For the text-containing cell, return its midpoint in [X, Y] coordinate format. 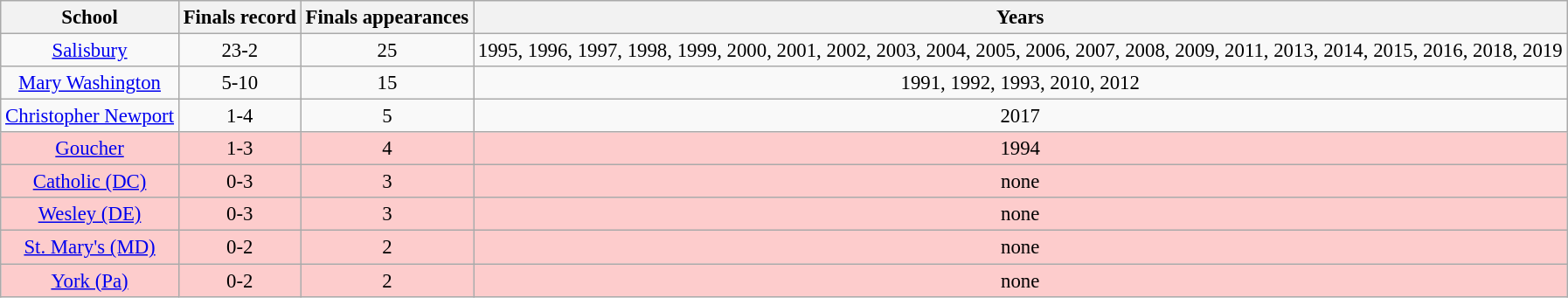
5 [386, 116]
Finals record [239, 17]
Catholic (DC) [90, 182]
5-10 [239, 83]
25 [386, 51]
Wesley (DE) [90, 214]
15 [386, 83]
Years [1021, 17]
1994 [1021, 149]
4 [386, 149]
23-2 [239, 51]
Christopher Newport [90, 116]
1995, 1996, 1997, 1998, 1999, 2000, 2001, 2002, 2003, 2004, 2005, 2006, 2007, 2008, 2009, 2011, 2013, 2014, 2015, 2016, 2018, 2019 [1021, 51]
1-4 [239, 116]
St. Mary's (MD) [90, 247]
Goucher [90, 149]
Mary Washington [90, 83]
York (Pa) [90, 281]
2017 [1021, 116]
1991, 1992, 1993, 2010, 2012 [1021, 83]
Finals appearances [386, 17]
1-3 [239, 149]
School [90, 17]
Salisbury [90, 51]
